Return the [x, y] coordinate for the center point of the cell that contains the specified text.  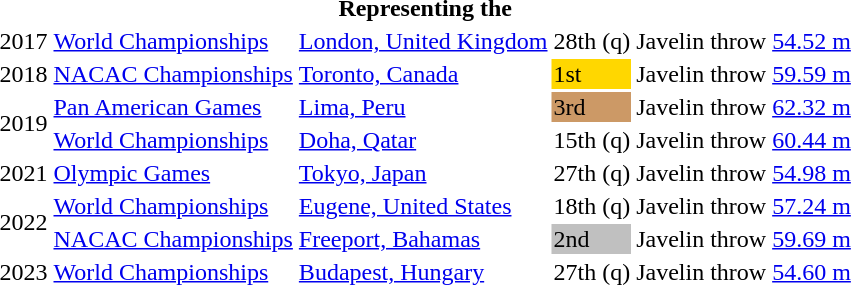
3rd [592, 107]
Lima, Peru [423, 107]
Freeport, Bahamas [423, 239]
18th (q) [592, 206]
Olympic Games [173, 173]
Eugene, United States [423, 206]
2nd [592, 239]
London, United Kingdom [423, 41]
Pan American Games [173, 107]
Doha, Qatar [423, 140]
1st [592, 74]
Tokyo, Japan [423, 173]
15th (q) [592, 140]
Toronto, Canada [423, 74]
27th (q) [592, 173]
28th (q) [592, 41]
